Identify which cell holds the provided text, then report its (x, y) central coordinate. 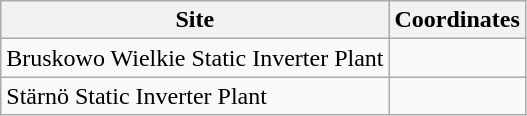
Bruskowo Wielkie Static Inverter Plant (195, 58)
Coordinates (457, 20)
Site (195, 20)
Stärnö Static Inverter Plant (195, 96)
